For the text-containing cell, return its midpoint in [X, Y] coordinate format. 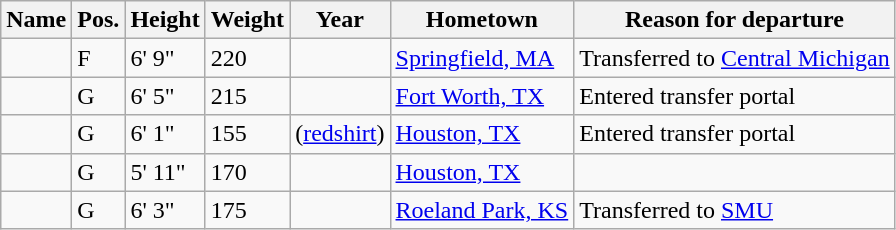
Reason for departure [734, 20]
Transferred to Central Michigan [734, 58]
6' 3" [165, 210]
Hometown [482, 20]
Transferred to SMU [734, 210]
Weight [247, 20]
170 [247, 172]
5' 11" [165, 172]
Roeland Park, KS [482, 210]
(redshirt) [340, 134]
6' 9" [165, 58]
Springfield, MA [482, 58]
Height [165, 20]
215 [247, 96]
F [98, 58]
Fort Worth, TX [482, 96]
Name [36, 20]
155 [247, 134]
6' 1" [165, 134]
Pos. [98, 20]
175 [247, 210]
6' 5" [165, 96]
Year [340, 20]
220 [247, 58]
